Return (x, y) of the center of cell containing provided text 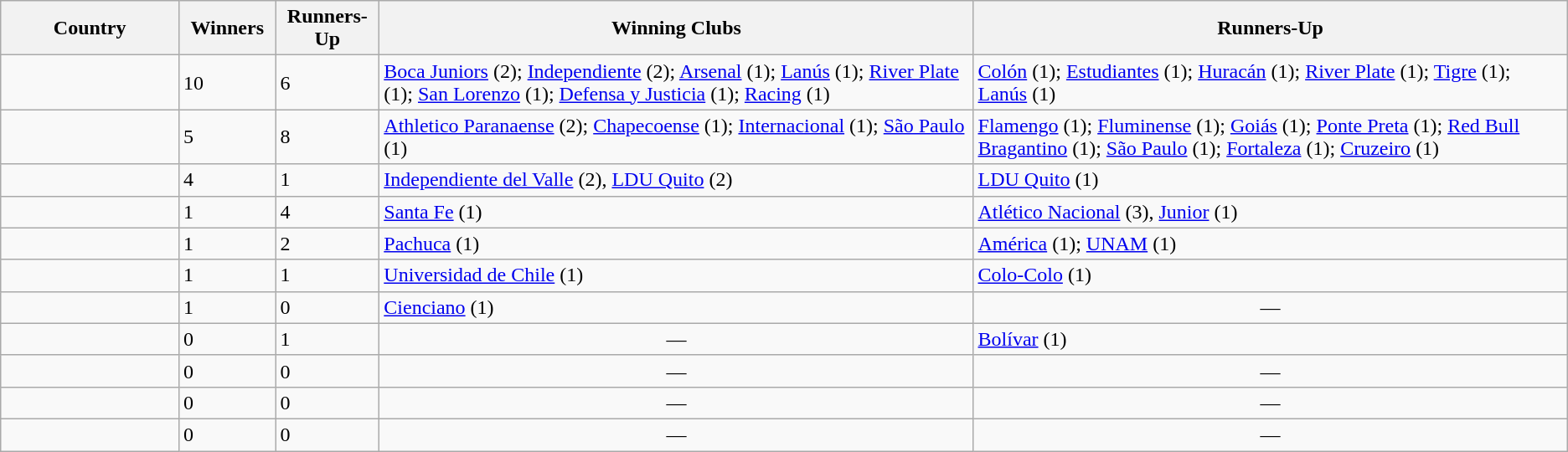
LDU Quito (1) (1270, 180)
Atlético Nacional (3), Junior (1) (1270, 212)
Winning Clubs (677, 28)
Pachuca (1) (677, 244)
América (1); UNAM (1) (1270, 244)
Independiente del Valle (2), LDU Quito (2) (677, 180)
Colón (1); Estudiantes (1); Huracán (1); River Plate (1); Tigre (1); Lanús (1) (1270, 82)
Cienciano (1) (677, 307)
Bolívar (1) (1270, 339)
Santa Fe (1) (677, 212)
Winners (228, 28)
2 (328, 244)
6 (328, 82)
Universidad de Chile (1) (677, 275)
Colo-Colo (1) (1270, 275)
10 (228, 82)
Flamengo (1); Fluminense (1); Goiás (1); Ponte Preta (1); Red Bull Bragantino (1); São Paulo (1); Fortaleza (1); Cruzeiro (1) (1270, 137)
Country (90, 28)
5 (228, 137)
Boca Juniors (2); Independiente (2); Arsenal (1); Lanús (1); River Plate (1); San Lorenzo (1); Defensa y Justicia (1); Racing (1) (677, 82)
Athletico Paranaense (2); Chapecoense (1); Internacional (1); São Paulo (1) (677, 137)
8 (328, 137)
